Locate the cell with the specified text and output its [X, Y] center coordinate. 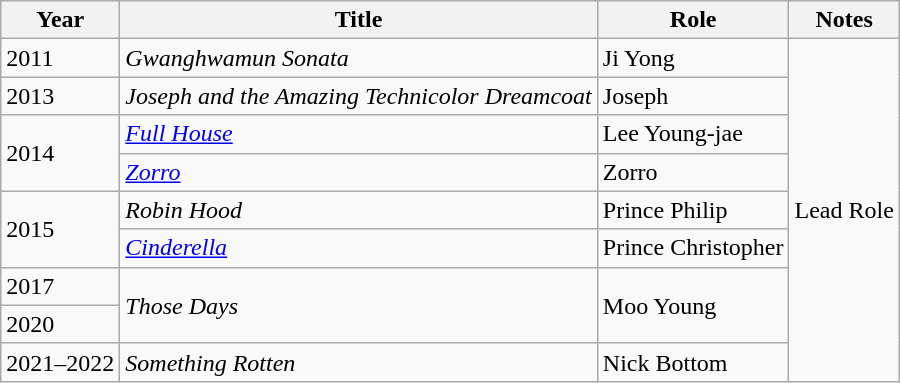
Nick Bottom [693, 362]
2011 [60, 58]
Lead Role [844, 210]
Prince Christopher [693, 248]
Year [60, 20]
2014 [60, 153]
2017 [60, 286]
2020 [60, 324]
Full House [358, 134]
Joseph [693, 96]
Title [358, 20]
Joseph and the Amazing Technicolor Dreamcoat [358, 96]
2021–2022 [60, 362]
Something Rotten [358, 362]
Those Days [358, 305]
Ji Yong [693, 58]
2015 [60, 229]
Moo Young [693, 305]
2013 [60, 96]
Robin Hood [358, 210]
Prince Philip [693, 210]
Role [693, 20]
Notes [844, 20]
Gwanghwamun Sonata [358, 58]
Lee Young-jae [693, 134]
Cinderella [358, 248]
